From the cell containing the given text, extract its center point as [X, Y] coordinate. 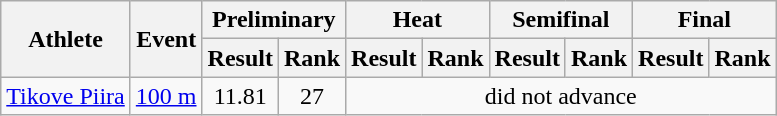
Athlete [66, 39]
Event [166, 39]
Semifinal [561, 20]
Heat [418, 20]
27 [312, 96]
Preliminary [274, 20]
Final [705, 20]
100 m [166, 96]
Tikove Piira [66, 96]
did not advance [562, 96]
11.81 [240, 96]
